Output the (X, Y) coordinate of the center of the cell containing the given text.  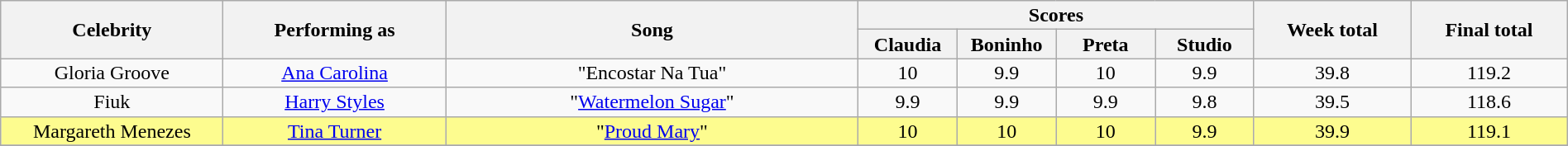
39.9 (1331, 130)
"Encostar Na Tua" (652, 73)
39.5 (1331, 102)
Final total (1489, 30)
119.2 (1489, 73)
Harry Styles (334, 102)
9.8 (1205, 102)
Fiuk (112, 102)
Studio (1205, 45)
Song (652, 30)
39.8 (1331, 73)
Boninho (1006, 45)
Week total (1331, 30)
Ana Carolina (334, 73)
Gloria Groove (112, 73)
Tina Turner (334, 130)
"Proud Mary" (652, 130)
Preta (1106, 45)
Performing as (334, 30)
119.1 (1489, 130)
Celebrity (112, 30)
Claudia (908, 45)
Scores (1056, 15)
"Watermelon Sugar" (652, 102)
118.6 (1489, 102)
Margareth Menezes (112, 130)
